Extract the (X, Y) coordinate from the center of the cell holding the provided text.  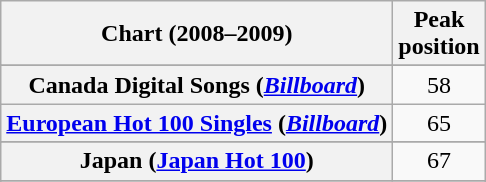
Canada Digital Songs (Billboard) (197, 85)
European Hot 100 Singles (Billboard) (197, 123)
67 (439, 161)
Peakposition (439, 34)
58 (439, 85)
65 (439, 123)
Japan (Japan Hot 100) (197, 161)
Chart (2008–2009) (197, 34)
